Locate the cell with the specified text and output its (x, y) center coordinate. 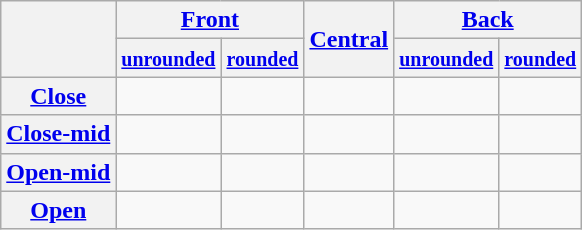
Front (210, 20)
Open-mid (58, 172)
Close (58, 96)
Central (349, 39)
Close-mid (58, 134)
Back (488, 20)
Open (58, 210)
